Pinpoint the cell where the given text exists, returning its [X, Y] midpoint coordinate. 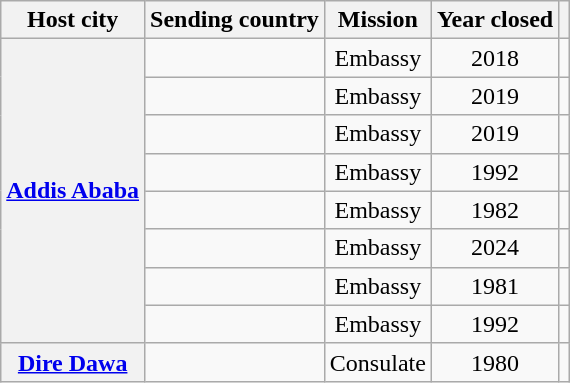
Sending country [235, 20]
Addis Ababa [73, 191]
2018 [494, 58]
Consulate [378, 362]
1981 [494, 286]
2024 [494, 248]
1982 [494, 210]
Year closed [494, 20]
1980 [494, 362]
Host city [73, 20]
Mission [378, 20]
Dire Dawa [73, 362]
